Determine the [x, y] coordinate at the center of the cell enclosing the given text.  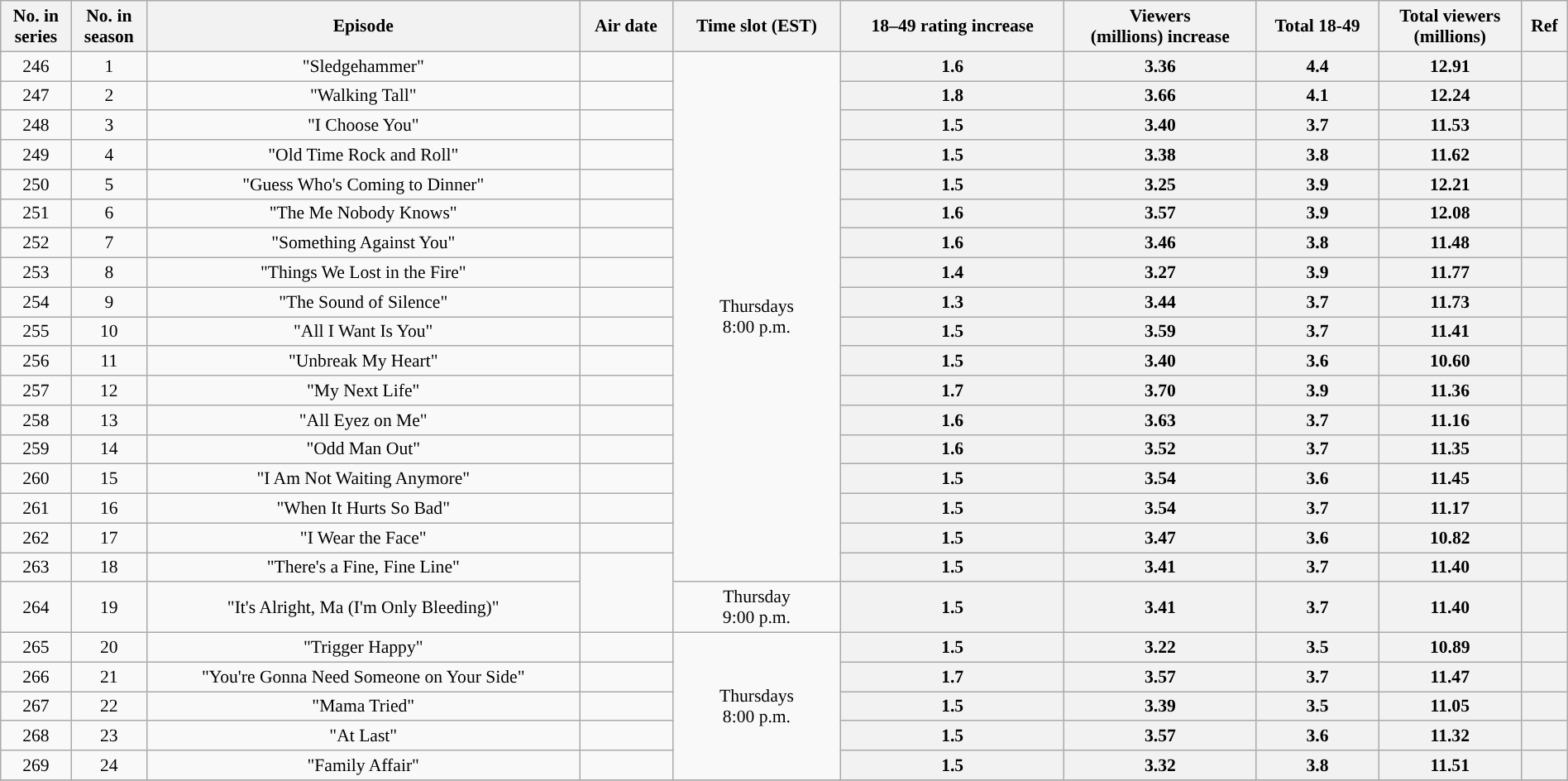
3 [109, 126]
261 [36, 509]
20 [109, 648]
259 [36, 449]
12.24 [1451, 96]
258 [36, 420]
3.27 [1159, 273]
"All Eyez on Me" [364, 420]
11.35 [1451, 449]
4.4 [1317, 66]
11.62 [1451, 155]
11.41 [1451, 332]
No. inseries [36, 26]
254 [36, 302]
250 [36, 184]
"Sledgehammer" [364, 66]
"Mama Tried" [364, 707]
18 [109, 568]
21 [109, 677]
8 [109, 273]
"Unbreak My Heart" [364, 362]
4.1 [1317, 96]
3.36 [1159, 66]
1 [109, 66]
"Old Time Rock and Roll" [364, 155]
"Family Affair" [364, 765]
11.17 [1451, 509]
"Odd Man Out" [364, 449]
"The Me Nobody Knows" [364, 213]
24 [109, 765]
5 [109, 184]
11.51 [1451, 765]
268 [36, 736]
3.22 [1159, 648]
1.3 [953, 302]
2 [109, 96]
16 [109, 509]
17 [109, 538]
"At Last" [364, 736]
10.89 [1451, 648]
Air date [626, 26]
3.47 [1159, 538]
260 [36, 479]
23 [109, 736]
15 [109, 479]
10.60 [1451, 362]
4 [109, 155]
253 [36, 273]
Episode [364, 26]
11.16 [1451, 420]
22 [109, 707]
18–49 rating increase [953, 26]
No. inseason [109, 26]
3.59 [1159, 332]
3.38 [1159, 155]
3.25 [1159, 184]
256 [36, 362]
3.70 [1159, 390]
257 [36, 390]
266 [36, 677]
"You're Gonna Need Someone on Your Side" [364, 677]
"All I Want Is You" [364, 332]
Thursday9:00 p.m. [757, 607]
11.32 [1451, 736]
Total viewers(millions) [1451, 26]
Viewers(millions) increase [1159, 26]
3.63 [1159, 420]
"There's a Fine, Fine Line" [364, 568]
"Something Against You" [364, 243]
11.05 [1451, 707]
11.48 [1451, 243]
10.82 [1451, 538]
10 [109, 332]
12.08 [1451, 213]
"Guess Who's Coming to Dinner" [364, 184]
262 [36, 538]
265 [36, 648]
255 [36, 332]
252 [36, 243]
"When It Hurts So Bad" [364, 509]
13 [109, 420]
12.21 [1451, 184]
"I Am Not Waiting Anymore" [364, 479]
3.44 [1159, 302]
Time slot (EST) [757, 26]
6 [109, 213]
11.53 [1451, 126]
3.32 [1159, 765]
7 [109, 243]
269 [36, 765]
3.52 [1159, 449]
11 [109, 362]
"The Sound of Silence" [364, 302]
246 [36, 66]
267 [36, 707]
11.36 [1451, 390]
14 [109, 449]
"Things We Lost in the Fire" [364, 273]
249 [36, 155]
264 [36, 607]
19 [109, 607]
3.66 [1159, 96]
1.4 [953, 273]
"I Choose You" [364, 126]
12.91 [1451, 66]
"Walking Tall" [364, 96]
11.73 [1451, 302]
11.45 [1451, 479]
12 [109, 390]
251 [36, 213]
11.47 [1451, 677]
"It's Alright, Ma (I'm Only Bleeding)" [364, 607]
Total 18-49 [1317, 26]
263 [36, 568]
247 [36, 96]
9 [109, 302]
3.46 [1159, 243]
"Trigger Happy" [364, 648]
3.39 [1159, 707]
1.8 [953, 96]
"I Wear the Face" [364, 538]
248 [36, 126]
"My Next Life" [364, 390]
Ref [1545, 26]
11.77 [1451, 273]
